Identify which cell holds the provided text, then report its (x, y) central coordinate. 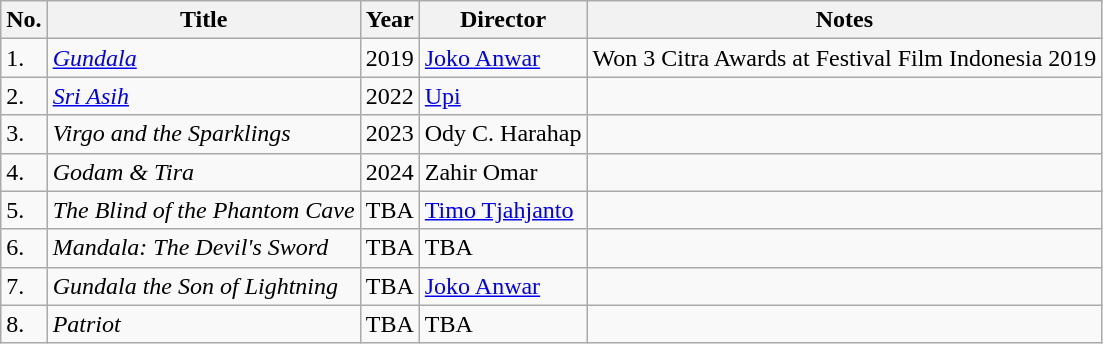
Timo Tjahjanto (503, 210)
Notes (844, 20)
2023 (390, 134)
Won 3 Citra Awards at Festival Film Indonesia 2019 (844, 58)
Sri Asih (204, 96)
The Blind of the Phantom Cave (204, 210)
Godam & Tira (204, 172)
Upi (503, 96)
Virgo and the Sparklings (204, 134)
2022 (390, 96)
Mandala: The Devil's Sword (204, 248)
Director (503, 20)
Year (390, 20)
Patriot (204, 324)
8. (24, 324)
4. (24, 172)
6. (24, 248)
2. (24, 96)
7. (24, 286)
Zahir Omar (503, 172)
Gundala the Son of Lightning (204, 286)
3. (24, 134)
Title (204, 20)
1. (24, 58)
Ody C. Harahap (503, 134)
2019 (390, 58)
Gundala (204, 58)
5. (24, 210)
2024 (390, 172)
No. (24, 20)
